Return [X, Y] of the center of cell containing provided text 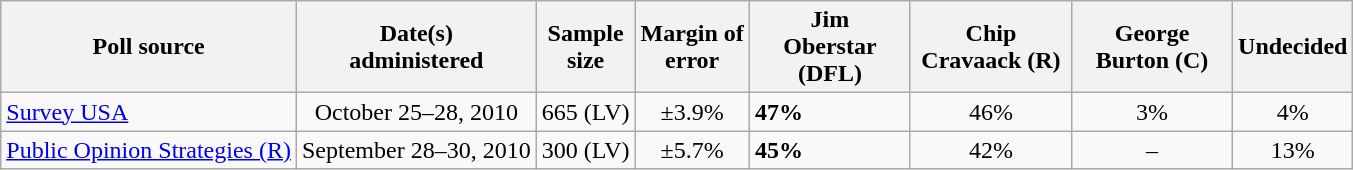
Undecided [1293, 47]
Poll source [149, 47]
Survey USA [149, 112]
47% [830, 112]
Samplesize [586, 47]
Margin of error [692, 47]
October 25–28, 2010 [416, 112]
JimOberstar (DFL) [830, 47]
Date(s)administered [416, 47]
ChipCravaack (R) [990, 47]
±5.7% [692, 150]
300 (LV) [586, 150]
46% [990, 112]
45% [830, 150]
Public Opinion Strategies (R) [149, 150]
13% [1293, 150]
42% [990, 150]
September 28–30, 2010 [416, 150]
±3.9% [692, 112]
3% [1152, 112]
4% [1293, 112]
665 (LV) [586, 112]
– [1152, 150]
GeorgeBurton (C) [1152, 47]
